Return (x, y) of the center of cell containing provided text 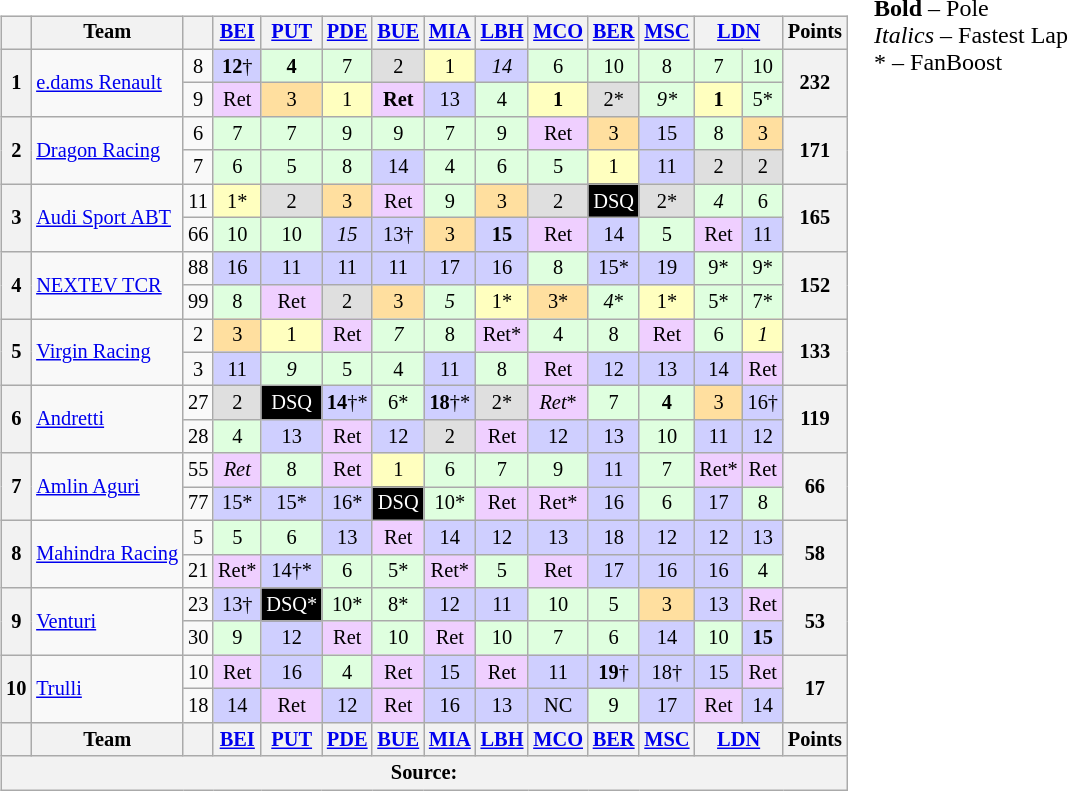
165 (815, 218)
NC (558, 706)
77 (198, 504)
152 (815, 284)
88 (198, 268)
16† (763, 403)
171 (815, 150)
3* (558, 302)
6* (398, 403)
NEXTEV TCR (107, 284)
e.dams Renault (107, 82)
99 (198, 302)
DSQ* (292, 605)
Mahindra Racing (107, 554)
119 (815, 420)
7* (763, 302)
Venturi (107, 622)
18†* (450, 403)
232 (815, 82)
21 (198, 571)
Virgin Racing (107, 352)
12† (237, 66)
18† (666, 672)
19 (666, 268)
Audi Sport ABT (107, 218)
16* (347, 504)
28 (198, 437)
19† (614, 672)
4* (614, 302)
Trulli (107, 688)
53 (815, 622)
133 (815, 352)
Dragon Racing (107, 150)
58 (815, 554)
Amlin Aguri (107, 486)
27 (198, 403)
Source: (424, 773)
23 (198, 605)
55 (198, 470)
30 (198, 638)
Andretti (107, 420)
8* (398, 605)
